For the text-containing cell, return its midpoint in [X, Y] coordinate format. 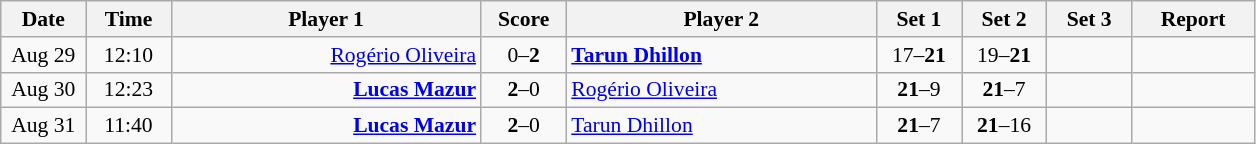
Report [1194, 19]
Aug 31 [44, 126]
21–16 [1004, 126]
12:10 [128, 55]
Player 1 [326, 19]
Aug 29 [44, 55]
19–21 [1004, 55]
Time [128, 19]
Score [524, 19]
Set 2 [1004, 19]
Set 1 [918, 19]
0–2 [524, 55]
Player 2 [721, 19]
12:23 [128, 90]
Date [44, 19]
11:40 [128, 126]
21–9 [918, 90]
Aug 30 [44, 90]
17–21 [918, 55]
Set 3 [1090, 19]
